From the cell containing the given text, extract its center point as (X, Y) coordinate. 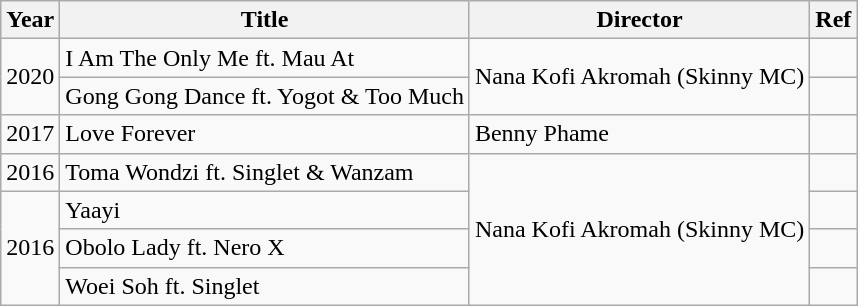
Gong Gong Dance ft. Yogot & Too Much (265, 96)
Year (30, 20)
Woei Soh ft. Singlet (265, 286)
Director (639, 20)
2017 (30, 134)
Ref (834, 20)
2020 (30, 77)
Toma Wondzi ft. Singlet & Wanzam (265, 172)
Obolo Lady ft. Nero X (265, 248)
Title (265, 20)
Yaayi (265, 210)
Benny Phame (639, 134)
I Am The Only Me ft. Mau At (265, 58)
Love Forever (265, 134)
